For the text-containing cell, return its midpoint in (x, y) coordinate format. 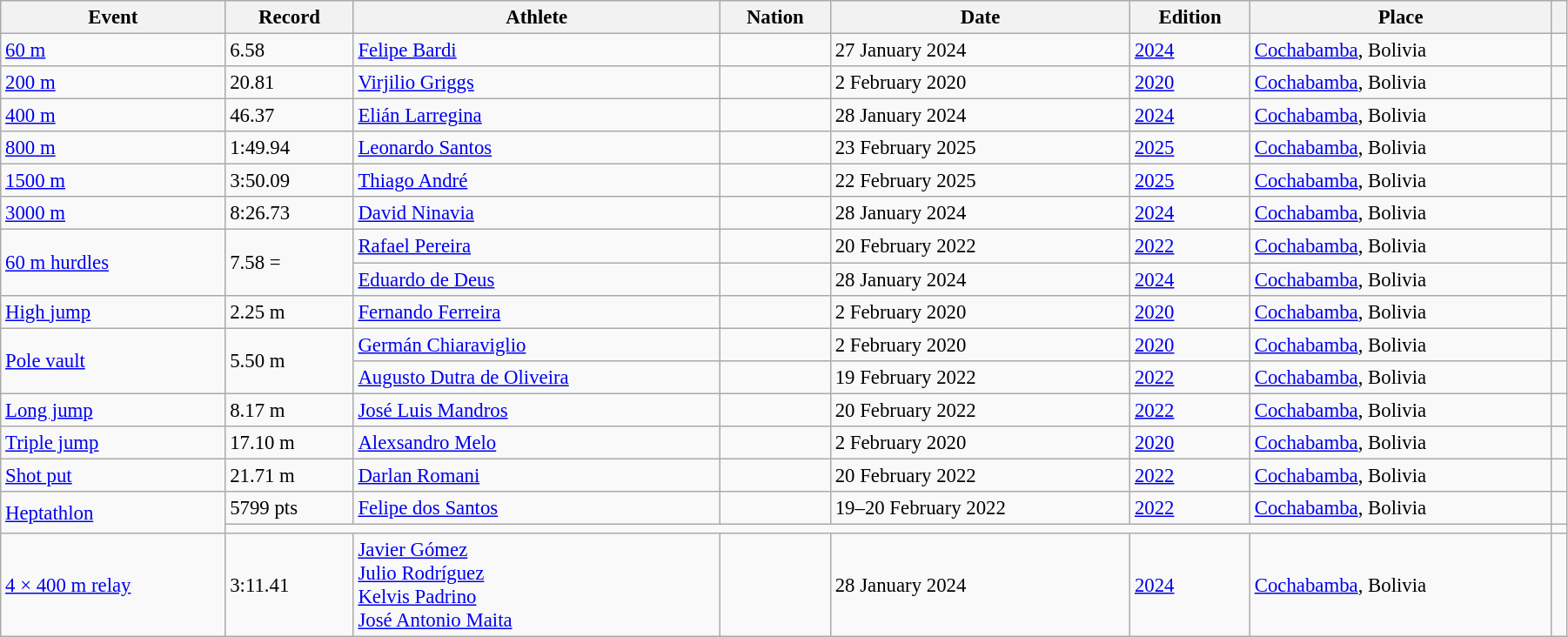
400 m (113, 116)
21.71 m (289, 475)
22 February 2025 (980, 181)
Date (980, 17)
Rafael Pereira (536, 246)
José Luis Mandros (536, 410)
5799 pts (289, 508)
5.50 m (289, 360)
60 m (113, 50)
2.25 m (289, 312)
Nation (774, 17)
46.37 (289, 116)
Felipe dos Santos (536, 508)
800 m (113, 148)
Heptathlon (113, 513)
Triple jump (113, 443)
19 February 2022 (980, 377)
Augusto Dutra de Oliveira (536, 377)
Thiago André (536, 181)
Edition (1190, 17)
Fernando Ferreira (536, 312)
7.58 = (289, 263)
17.10 m (289, 443)
20.81 (289, 83)
Shot put (113, 475)
High jump (113, 312)
David Ninavia (536, 213)
Leonardo Santos (536, 148)
Place (1400, 17)
60 m hurdles (113, 263)
6.58 (289, 50)
Record (289, 17)
Virjilio Griggs (536, 83)
Eduardo de Deus (536, 279)
Athlete (536, 17)
Darlan Romani (536, 475)
Elián Larregina (536, 116)
1500 m (113, 181)
Event (113, 17)
Javier GómezJulio RodríguezKelvis PadrinoJosé Antonio Maita (536, 585)
Pole vault (113, 360)
Alexsandro Melo (536, 443)
19–20 February 2022 (980, 508)
8:26.73 (289, 213)
200 m (113, 83)
3:50.09 (289, 181)
3000 m (113, 213)
3:11.41 (289, 585)
Long jump (113, 410)
Felipe Bardi (536, 50)
23 February 2025 (980, 148)
Germán Chiaraviglio (536, 345)
1:49.94 (289, 148)
27 January 2024 (980, 50)
8.17 m (289, 410)
4 × 400 m relay (113, 585)
